Identify which cell holds the provided text, then report its (x, y) central coordinate. 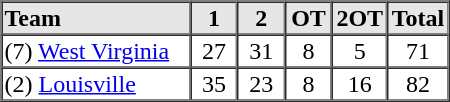
82 (418, 84)
2 (262, 18)
Team (96, 18)
Total (418, 18)
27 (214, 50)
OT (308, 18)
(2) Louisville (96, 84)
1 (214, 18)
35 (214, 84)
5 (360, 50)
31 (262, 50)
23 (262, 84)
71 (418, 50)
(7) West Virginia (96, 50)
16 (360, 84)
2OT (360, 18)
